Capture the cell that displays the provided text and extract its [X, Y] central coordinate. 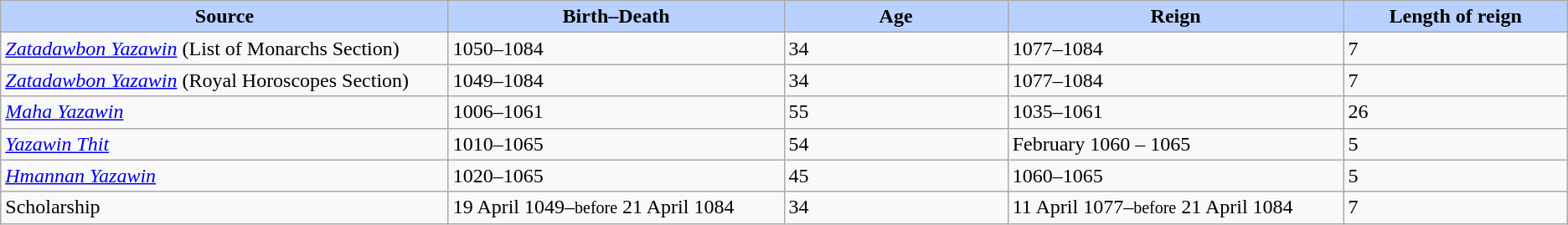
1050–1084 [616, 49]
Birth–Death [616, 17]
1006–1061 [616, 112]
Hmannan Yazawin [224, 176]
1060–1065 [1176, 176]
1020–1065 [616, 176]
Scholarship [224, 207]
Maha Yazawin [224, 112]
Source [224, 17]
26 [1456, 112]
1049–1084 [616, 80]
54 [896, 144]
Zatadawbon Yazawin (List of Monarchs Section) [224, 49]
11 April 1077–before 21 April 1084 [1176, 207]
Yazawin Thit [224, 144]
Zatadawbon Yazawin (Royal Horoscopes Section) [224, 80]
Age [896, 17]
19 April 1049–before 21 April 1084 [616, 207]
1010–1065 [616, 144]
55 [896, 112]
1035–1061 [1176, 112]
45 [896, 176]
Reign [1176, 17]
Length of reign [1456, 17]
February 1060 – 1065 [1176, 144]
